Identify which cell holds the provided text, then report its [x, y] central coordinate. 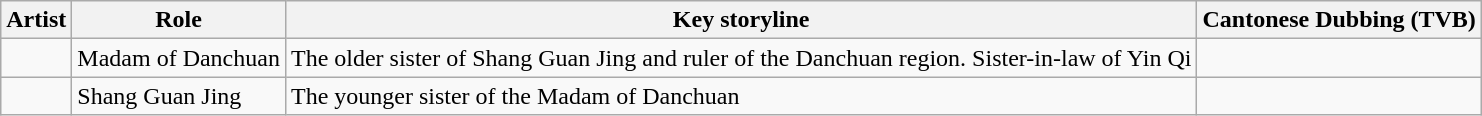
Madam of Danchuan [179, 58]
Shang Guan Jing [179, 96]
Cantonese Dubbing (TVB) [1339, 20]
The younger sister of the Madam of Danchuan [740, 96]
Role [179, 20]
Key storyline [740, 20]
Artist [36, 20]
The older sister of Shang Guan Jing and ruler of the Danchuan region. Sister-in-law of Yin Qi [740, 58]
